Locate the cell with the specified text and output its [x, y] center coordinate. 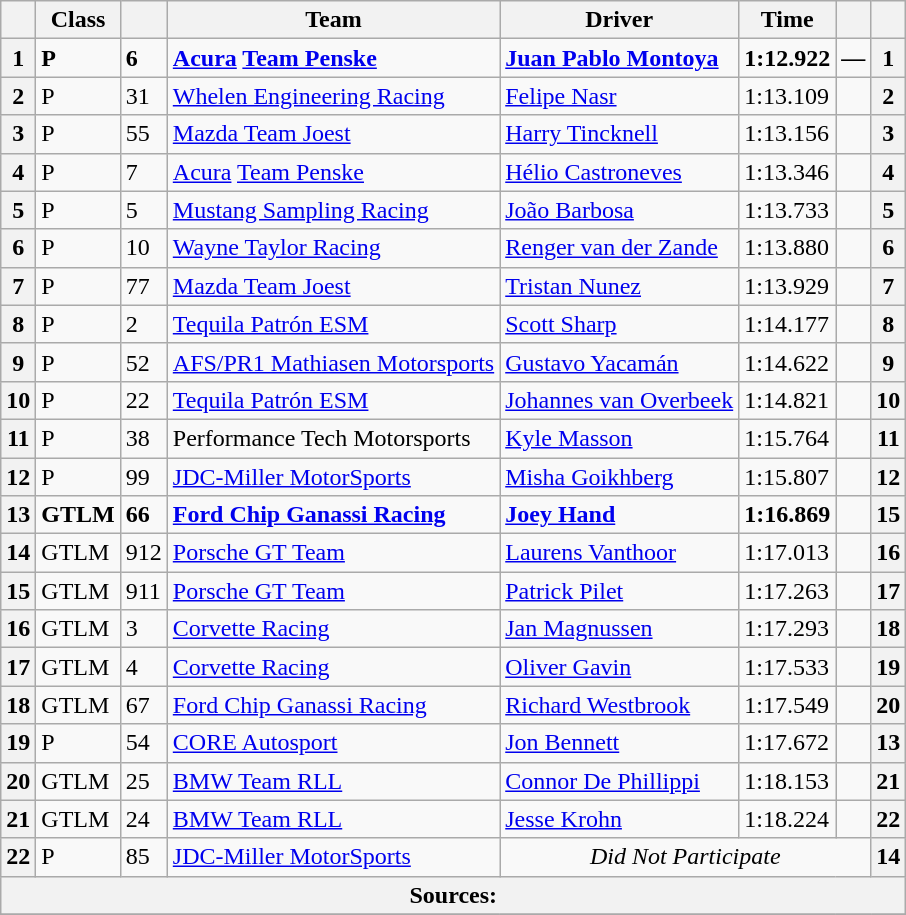
Kyle Masson [620, 438]
38 [144, 438]
Richard Westbrook [620, 705]
Patrick Pilet [620, 591]
54 [144, 743]
31 [144, 96]
João Barbosa [620, 210]
Sources: [454, 895]
Laurens Vanthoor [620, 553]
912 [144, 553]
25 [144, 781]
Gustavo Yacamán [620, 362]
1:16.869 [788, 515]
1:13.346 [788, 172]
1:13.156 [788, 134]
1:15.807 [788, 477]
85 [144, 857]
Class [78, 20]
Connor De Phillippi [620, 781]
1:13.880 [788, 248]
1:17.293 [788, 629]
1:13.733 [788, 210]
AFS/PR1 Mathiasen Motorsports [333, 362]
67 [144, 705]
1:15.764 [788, 438]
52 [144, 362]
Felipe Nasr [620, 96]
Team [333, 20]
99 [144, 477]
1:14.622 [788, 362]
1:14.821 [788, 400]
Jesse Krohn [620, 819]
CORE Autosport [333, 743]
Tristan Nunez [620, 286]
1:13.109 [788, 96]
1:12.922 [788, 58]
1:18.224 [788, 819]
66 [144, 515]
1:18.153 [788, 781]
1:17.533 [788, 667]
Did Not Participate [686, 857]
Renger van der Zande [620, 248]
1:17.013 [788, 553]
Jan Magnussen [620, 629]
— [854, 58]
Driver [620, 20]
Hélio Castroneves [620, 172]
1:17.549 [788, 705]
55 [144, 134]
Harry Tincknell [620, 134]
Mustang Sampling Racing [333, 210]
911 [144, 591]
1:13.929 [788, 286]
Wayne Taylor Racing [333, 248]
Juan Pablo Montoya [620, 58]
1:14.177 [788, 324]
Johannes van Overbeek [620, 400]
Joey Hand [620, 515]
Jon Bennett [620, 743]
Oliver Gavin [620, 667]
Time [788, 20]
24 [144, 819]
Misha Goikhberg [620, 477]
Scott Sharp [620, 324]
1:17.672 [788, 743]
77 [144, 286]
Performance Tech Motorsports [333, 438]
Whelen Engineering Racing [333, 96]
1:17.263 [788, 591]
